Extract the (X, Y) coordinate from the center of the cell holding the provided text.  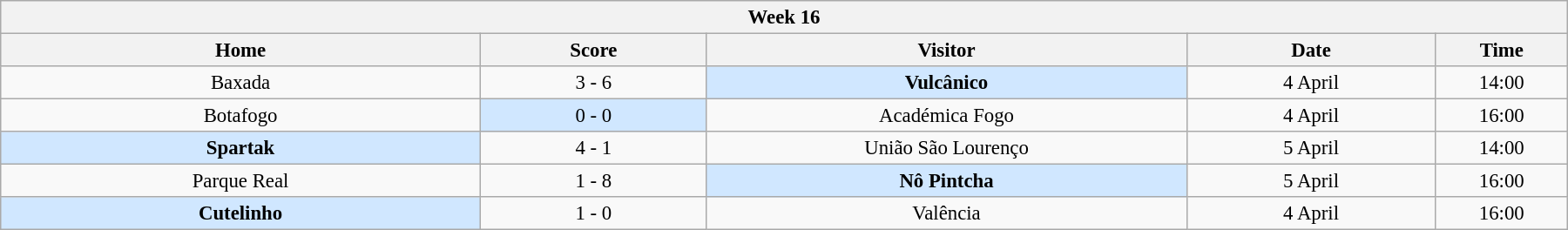
Nô Pintcha (947, 181)
Cutelinho (240, 213)
3 - 6 (594, 83)
Time (1502, 51)
Week 16 (784, 17)
1 - 8 (594, 181)
Valência (947, 213)
1 - 0 (594, 213)
Visitor (947, 51)
Académica Fogo (947, 116)
0 - 0 (594, 116)
Spartak (240, 148)
Vulcânico (947, 83)
4 - 1 (594, 148)
Botafogo (240, 116)
Baxada (240, 83)
Date (1310, 51)
Home (240, 51)
União São Lourenço (947, 148)
Parque Real (240, 181)
Score (594, 51)
